Search for the cell housing the specified text and yield its [x, y] center coordinate. 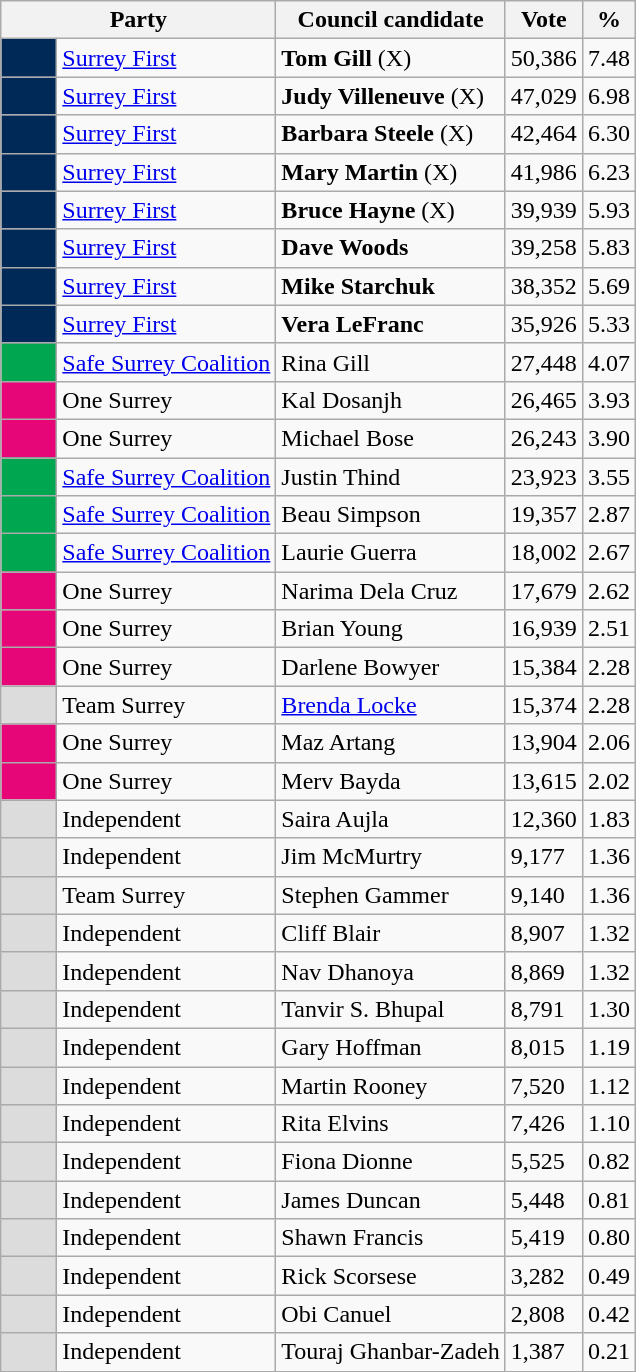
1,387 [544, 1352]
Stephen Gammer [390, 895]
1.12 [608, 1085]
5.69 [608, 286]
0.21 [608, 1352]
8,791 [544, 1009]
Judy Villeneuve (X) [390, 96]
19,357 [544, 515]
5.93 [608, 210]
Obi Canuel [390, 1314]
2.67 [608, 553]
Vera LeFranc [390, 324]
Rick Scorsese [390, 1276]
5,419 [544, 1238]
6.98 [608, 96]
James Duncan [390, 1200]
8,015 [544, 1047]
9,140 [544, 895]
Council candidate [390, 20]
Party [138, 20]
41,986 [544, 172]
Shawn Francis [390, 1238]
39,258 [544, 248]
4.07 [608, 362]
15,384 [544, 667]
15,374 [544, 705]
Gary Hoffman [390, 1047]
47,029 [544, 96]
3.55 [608, 477]
3,282 [544, 1276]
50,386 [544, 58]
27,448 [544, 362]
2.06 [608, 743]
0.49 [608, 1276]
Brian Young [390, 629]
12,360 [544, 819]
Vote [544, 20]
Darlene Bowyer [390, 667]
Bruce Hayne (X) [390, 210]
2.02 [608, 781]
Laurie Guerra [390, 553]
Michael Bose [390, 438]
8,869 [544, 971]
1.30 [608, 1009]
2.62 [608, 591]
42,464 [544, 134]
7.48 [608, 58]
5.83 [608, 248]
1.83 [608, 819]
2.51 [608, 629]
Beau Simpson [390, 515]
Rita Elvins [390, 1124]
13,904 [544, 743]
Martin Rooney [390, 1085]
Mary Martin (X) [390, 172]
23,923 [544, 477]
Touraj Ghanbar-Zadeh [390, 1352]
9,177 [544, 857]
7,426 [544, 1124]
6.30 [608, 134]
2.87 [608, 515]
18,002 [544, 553]
Mike Starchuk [390, 286]
Tanvir S. Bhupal [390, 1009]
Brenda Locke [390, 705]
Rina Gill [390, 362]
13,615 [544, 781]
8,907 [544, 933]
Fiona Dionne [390, 1162]
0.80 [608, 1238]
Justin Thind [390, 477]
Merv Bayda [390, 781]
1.19 [608, 1047]
7,520 [544, 1085]
Barbara Steele (X) [390, 134]
16,939 [544, 629]
0.82 [608, 1162]
Tom Gill (X) [390, 58]
Nav Dhanoya [390, 971]
Saira Aujla [390, 819]
Jim McMurtry [390, 857]
Kal Dosanjh [390, 400]
0.81 [608, 1200]
5.33 [608, 324]
38,352 [544, 286]
Narima Dela Cruz [390, 591]
26,243 [544, 438]
Maz Artang [390, 743]
17,679 [544, 591]
39,939 [544, 210]
26,465 [544, 400]
2,808 [544, 1314]
0.42 [608, 1314]
6.23 [608, 172]
3.93 [608, 400]
5,525 [544, 1162]
3.90 [608, 438]
% [608, 20]
Dave Woods [390, 248]
1.10 [608, 1124]
5,448 [544, 1200]
Cliff Blair [390, 933]
35,926 [544, 324]
